Determine the (X, Y) coordinate at the center of the cell enclosing the given text.  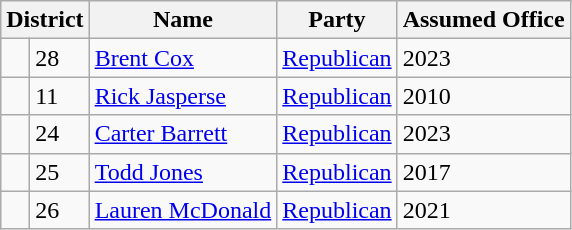
26 (60, 210)
Carter Barrett (183, 134)
Assumed Office (484, 20)
25 (60, 172)
24 (60, 134)
Party (337, 20)
Name (183, 20)
2010 (484, 96)
Brent Cox (183, 58)
28 (60, 58)
District (45, 20)
2017 (484, 172)
11 (60, 96)
Todd Jones (183, 172)
Rick Jasperse (183, 96)
Lauren McDonald (183, 210)
2021 (484, 210)
